Detect which cell encompasses the target text, then output its [x, y] center coordinate. 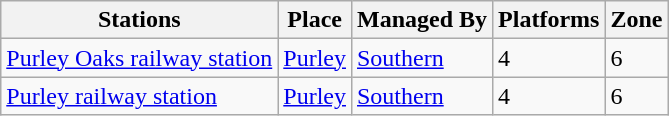
Zone [636, 20]
Stations [140, 20]
Place [315, 20]
Platforms [549, 20]
Purley Oaks railway station [140, 58]
Managed By [422, 20]
Purley railway station [140, 96]
